Extract the (X, Y) coordinate from the center of the cell holding the provided text.  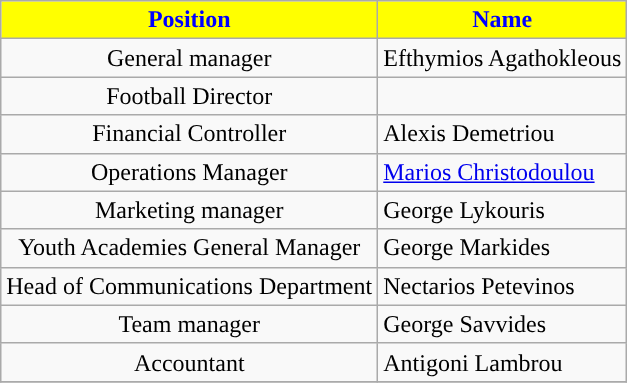
Alexis Demetriou (502, 134)
Youth Academies General Manager (190, 248)
Efthymios Agathokleous (502, 58)
Team manager (190, 324)
Financial Controller (190, 134)
Marketing manager (190, 210)
Accountant (190, 362)
Name (502, 20)
General manager (190, 58)
Operations Manager (190, 172)
Antigoni Lambrou (502, 362)
Nectarios Petevinos (502, 286)
George Markides (502, 248)
George Lykouris (502, 210)
Head of Communications Department (190, 286)
George Savvides (502, 324)
Position (190, 20)
Football Director (190, 96)
Marios Christodoulou (502, 172)
